For the text-containing cell, return its midpoint in (X, Y) coordinate format. 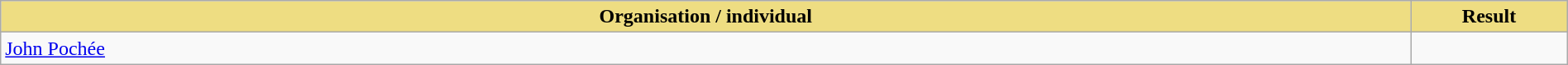
Result (1489, 17)
Organisation / individual (706, 17)
John Pochée (706, 48)
